Scan for the cell matching the given text and deliver its [X, Y] coordinate at center. 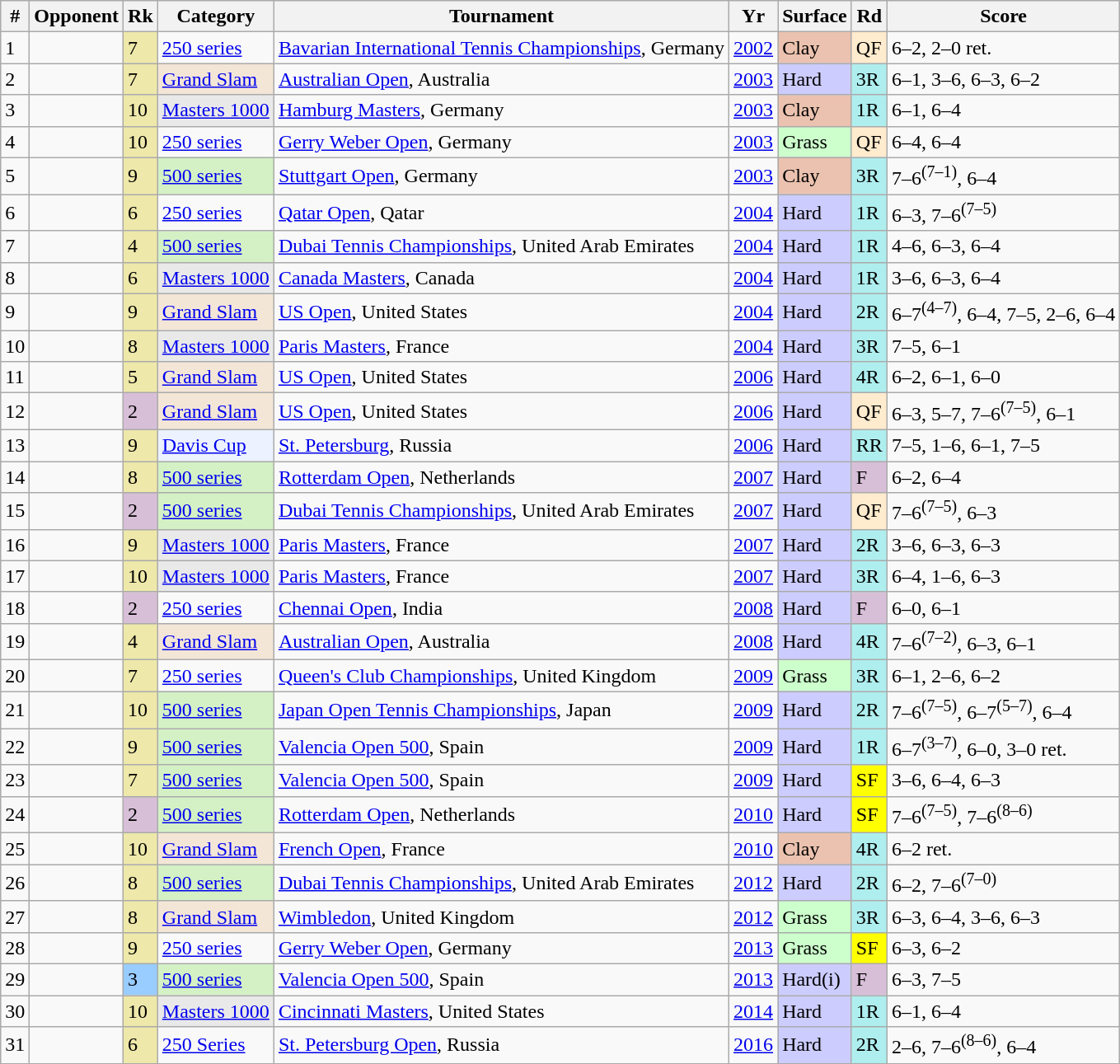
6–2, 6–4 [1003, 477]
6–3, 7–6(7–5) [1003, 213]
30 [15, 1011]
6–1, 3–6, 6–3, 6–2 [1003, 79]
Canada Masters, Canada [501, 278]
20 [15, 676]
7–5, 6–1 [1003, 346]
31 [15, 1045]
Surface [815, 16]
6–3, 5–7, 7–6(7–5), 6–1 [1003, 412]
17 [15, 576]
# [15, 16]
2–6, 7–6(8–6), 6–4 [1003, 1045]
22 [15, 747]
15 [15, 511]
6–2, 6–1, 6–0 [1003, 377]
7–5, 1–6, 6–1, 7–5 [1003, 446]
Hamburg Masters, Germany [501, 110]
26 [15, 884]
Tournament [501, 16]
6–7(4–7), 6–4, 7–5, 2–6, 6–4 [1003, 312]
28 [15, 948]
7–6(7–5), 6–7(5–7), 6–4 [1003, 710]
1 [15, 48]
6–3, 6–2 [1003, 948]
Score [1003, 16]
14 [15, 477]
St. Petersburg, Russia [501, 446]
7–6(7–2), 6–3, 6–1 [1003, 641]
25 [15, 849]
2016 [753, 1045]
6–3, 6–4, 3–6, 6–3 [1003, 916]
6–2, 2–0 ret. [1003, 48]
7–6(7–5), 6–3 [1003, 511]
Wimbledon, United Kingdom [501, 916]
6–0, 6–1 [1003, 607]
11 [15, 377]
6–3, 7–5 [1003, 979]
Queen's Club Championships, United Kingdom [501, 676]
13 [15, 446]
Bavarian International Tennis Championships, Germany [501, 48]
Stuttgart Open, Germany [501, 176]
2002 [753, 48]
Japan Open Tennis Championships, Japan [501, 710]
Rk [141, 16]
3–6, 6–3, 6–3 [1003, 545]
Chennai Open, India [501, 607]
7–6(7–1), 6–4 [1003, 176]
French Open, France [501, 849]
6–4, 1–6, 6–3 [1003, 576]
Category [216, 16]
Opponent [77, 16]
6–4, 6–4 [1003, 142]
Hard(i) [815, 979]
Qatar Open, Qatar [501, 213]
21 [15, 710]
Yr [753, 16]
4–6, 6–3, 6–4 [1003, 246]
250 Series [216, 1045]
18 [15, 607]
2014 [753, 1011]
St. Petersburg Open, Russia [501, 1045]
19 [15, 641]
7–6(7–5), 7–6(8–6) [1003, 814]
6–1, 2–6, 6–2 [1003, 676]
29 [15, 979]
Rd [869, 16]
3–6, 6–4, 6–3 [1003, 780]
6–2 ret. [1003, 849]
6–7(3–7), 6–0, 3–0 ret. [1003, 747]
Cincinnati Masters, United States [501, 1011]
27 [15, 916]
Davis Cup [216, 446]
16 [15, 545]
3–6, 6–3, 6–4 [1003, 278]
RR [869, 446]
23 [15, 780]
24 [15, 814]
12 [15, 412]
6–2, 7–6(7–0) [1003, 884]
